Output the [x, y] coordinate of the center of the cell containing the given text.  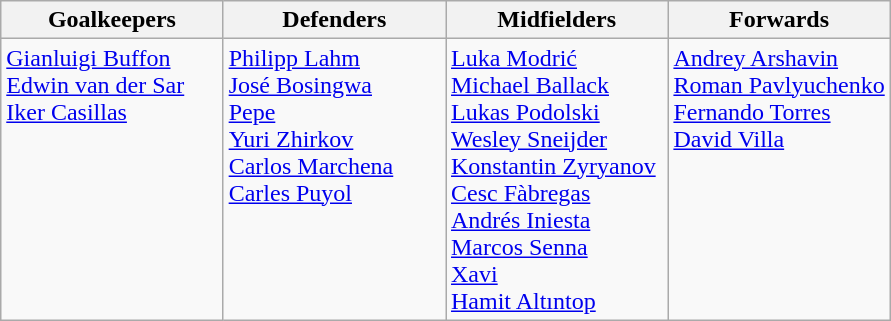
Philipp Lahm José Bosingwa Pepe Yuri Zhirkov Carlos Marchena Carles Puyol [334, 180]
Forwards [779, 20]
Andrey Arshavin Roman Pavlyuchenko Fernando Torres David Villa [779, 180]
Defenders [334, 20]
Goalkeepers [112, 20]
Gianluigi Buffon Edwin van der Sar Iker Casillas [112, 180]
Midfielders [557, 20]
Luka Modrić Michael Ballack Lukas Podolski Wesley Sneijder Konstantin Zyryanov Cesc Fàbregas Andrés Iniesta Marcos Senna Xavi Hamit Altıntop [557, 180]
